Return the [x, y] coordinate for the center point of the cell that contains the specified text.  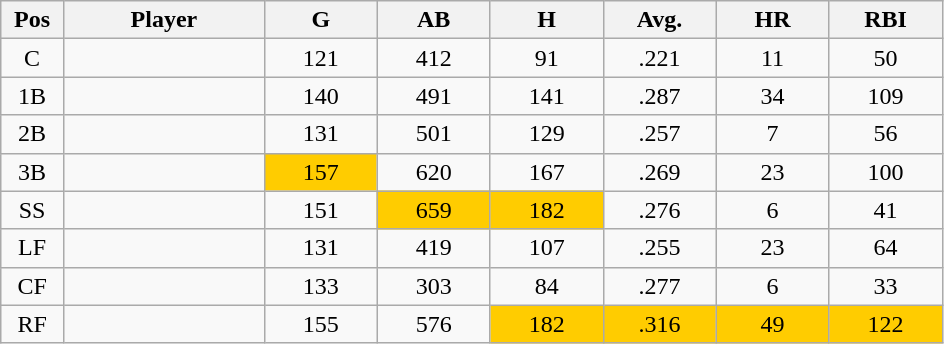
157 [320, 172]
.257 [660, 134]
133 [320, 286]
50 [886, 58]
576 [434, 324]
34 [772, 96]
RF [32, 324]
Avg. [660, 20]
659 [434, 210]
SS [32, 210]
1B [32, 96]
C [32, 58]
.316 [660, 324]
41 [886, 210]
419 [434, 248]
121 [320, 58]
HR [772, 20]
129 [546, 134]
91 [546, 58]
.221 [660, 58]
11 [772, 58]
491 [434, 96]
56 [886, 134]
.287 [660, 96]
620 [434, 172]
84 [546, 286]
3B [32, 172]
167 [546, 172]
G [320, 20]
151 [320, 210]
Pos [32, 20]
2B [32, 134]
RBI [886, 20]
122 [886, 324]
Player [164, 20]
.276 [660, 210]
7 [772, 134]
141 [546, 96]
140 [320, 96]
100 [886, 172]
109 [886, 96]
CF [32, 286]
.255 [660, 248]
AB [434, 20]
H [546, 20]
.277 [660, 286]
107 [546, 248]
64 [886, 248]
33 [886, 286]
155 [320, 324]
303 [434, 286]
412 [434, 58]
49 [772, 324]
.269 [660, 172]
LF [32, 248]
501 [434, 134]
